Scan for the cell matching the given text and deliver its (x, y) coordinate at center. 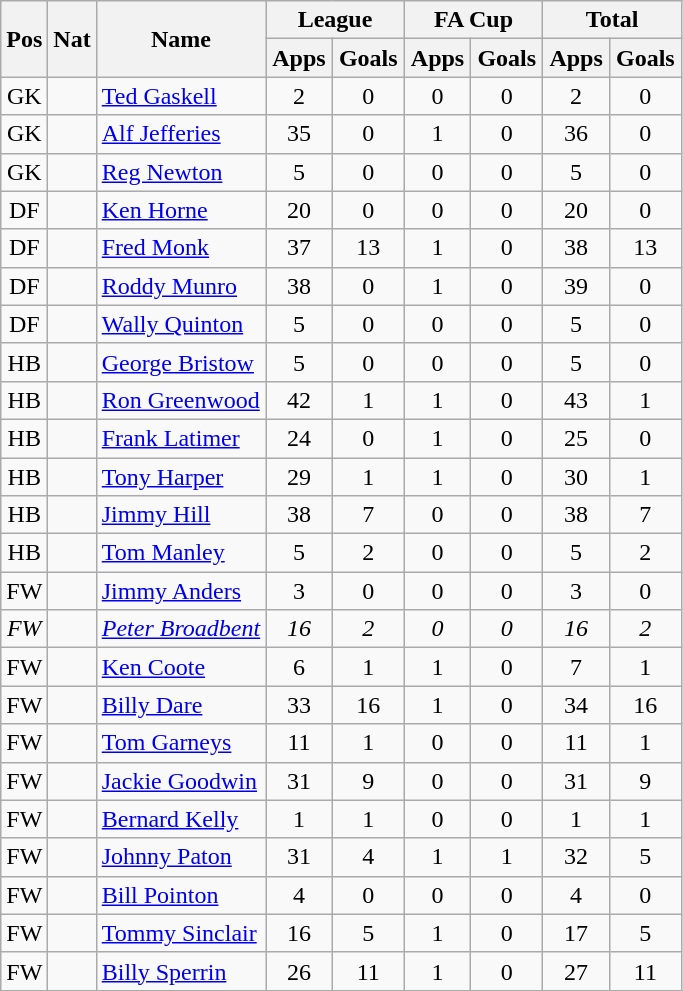
24 (300, 438)
League (336, 20)
Tom Manley (180, 553)
Name (180, 39)
29 (300, 477)
Wally Quinton (180, 324)
Jimmy Hill (180, 515)
Ken Coote (180, 667)
Bill Pointon (180, 895)
Tom Garneys (180, 743)
27 (576, 971)
Bernard Kelly (180, 819)
37 (300, 248)
Billy Dare (180, 705)
Reg Newton (180, 172)
Ron Greenwood (180, 400)
17 (576, 933)
Nat (72, 39)
George Bristow (180, 362)
33 (300, 705)
Tommy Sinclair (180, 933)
Fred Monk (180, 248)
6 (300, 667)
Roddy Munro (180, 286)
30 (576, 477)
Tony Harper (180, 477)
FA Cup (474, 20)
25 (576, 438)
36 (576, 134)
34 (576, 705)
32 (576, 857)
39 (576, 286)
26 (300, 971)
Ken Horne (180, 210)
42 (300, 400)
Alf Jefferies (180, 134)
Pos (24, 39)
Jackie Goodwin (180, 781)
Johnny Paton (180, 857)
43 (576, 400)
Billy Sperrin (180, 971)
Jimmy Anders (180, 591)
35 (300, 134)
Frank Latimer (180, 438)
Ted Gaskell (180, 96)
Peter Broadbent (180, 629)
Total (612, 20)
